For the text-containing cell, return its midpoint in (X, Y) coordinate format. 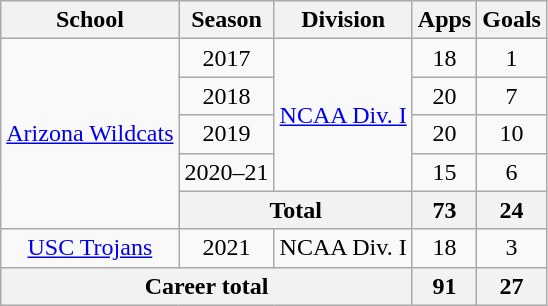
1 (512, 58)
Goals (512, 20)
2018 (226, 96)
Career total (207, 286)
3 (512, 248)
Total (296, 210)
Apps (444, 20)
91 (444, 286)
27 (512, 286)
73 (444, 210)
Arizona Wildcats (90, 134)
2019 (226, 134)
Division (343, 20)
7 (512, 96)
Season (226, 20)
2017 (226, 58)
USC Trojans (90, 248)
School (90, 20)
15 (444, 172)
6 (512, 172)
2020–21 (226, 172)
10 (512, 134)
24 (512, 210)
2021 (226, 248)
